Return (X, Y) of the center of cell containing provided text 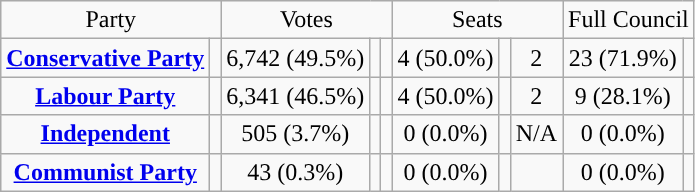
N/A (536, 134)
Labour Party (106, 96)
Seats (478, 20)
Independent (106, 134)
Communist Party (106, 172)
6,742 (49.5%) (296, 58)
Conservative Party (106, 58)
43 (0.3%) (296, 172)
9 (28.1%) (622, 96)
23 (71.9%) (622, 58)
Full Council (628, 20)
Party (111, 20)
6,341 (46.5%) (296, 96)
505 (3.7%) (296, 134)
Votes (306, 20)
